For the text-containing cell, return its midpoint in (X, Y) coordinate format. 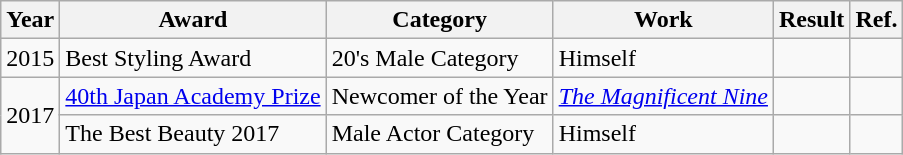
Ref. (876, 20)
The Magnificent Nine (663, 96)
Newcomer of the Year (440, 96)
Result (811, 20)
2017 (30, 115)
Year (30, 20)
2015 (30, 58)
40th Japan Academy Prize (193, 96)
Award (193, 20)
The Best Beauty 2017 (193, 134)
20's Male Category (440, 58)
Work (663, 20)
Best Styling Award (193, 58)
Category (440, 20)
Male Actor Category (440, 134)
